Locate the cell with the specified text and output its (x, y) center coordinate. 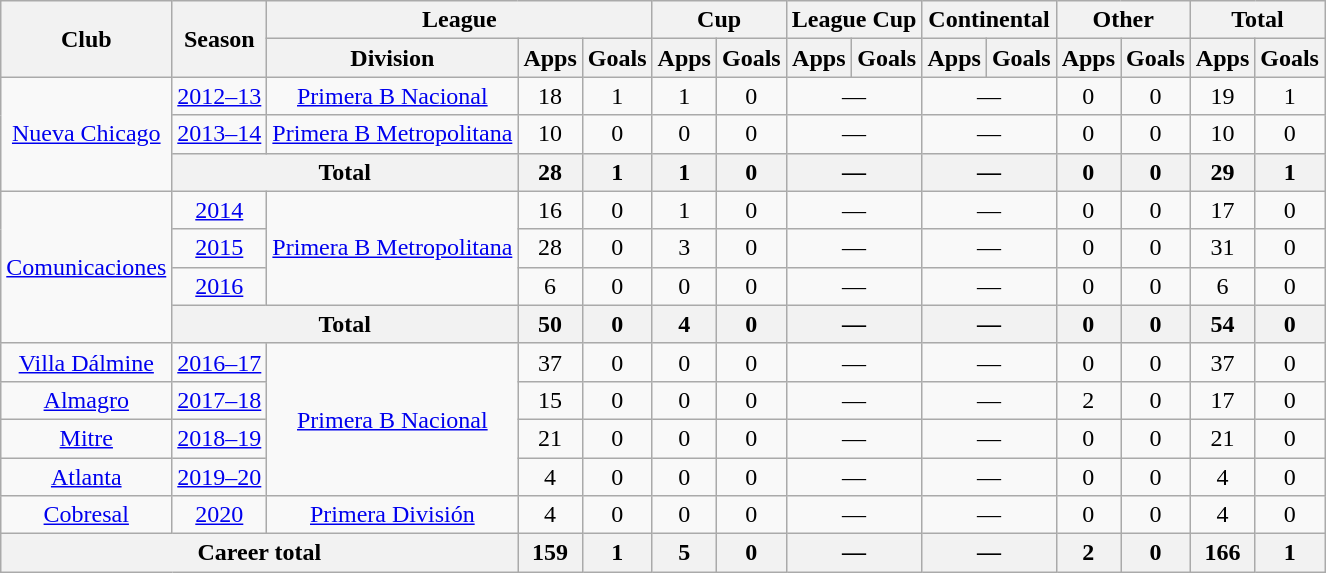
54 (1222, 324)
5 (684, 553)
Cobresal (86, 515)
Comunicaciones (86, 267)
15 (550, 400)
Almagro (86, 400)
2019–20 (220, 477)
2014 (220, 210)
Other (1123, 20)
Villa Dálmine (86, 362)
Cup (719, 20)
Atlanta (86, 477)
Mitre (86, 438)
2013–14 (220, 134)
166 (1222, 553)
2018–19 (220, 438)
2016 (220, 286)
2020 (220, 515)
Division (392, 58)
League (460, 20)
159 (550, 553)
16 (550, 210)
Primera División (392, 515)
Career total (260, 553)
19 (1222, 96)
18 (550, 96)
Continental (989, 20)
League Cup (854, 20)
2017–18 (220, 400)
Nueva Chicago (86, 134)
50 (550, 324)
Club (86, 39)
29 (1222, 172)
2016–17 (220, 362)
2015 (220, 248)
2012–13 (220, 96)
Season (220, 39)
3 (684, 248)
31 (1222, 248)
